Output the [X, Y] coordinate of the center of the cell containing the given text.  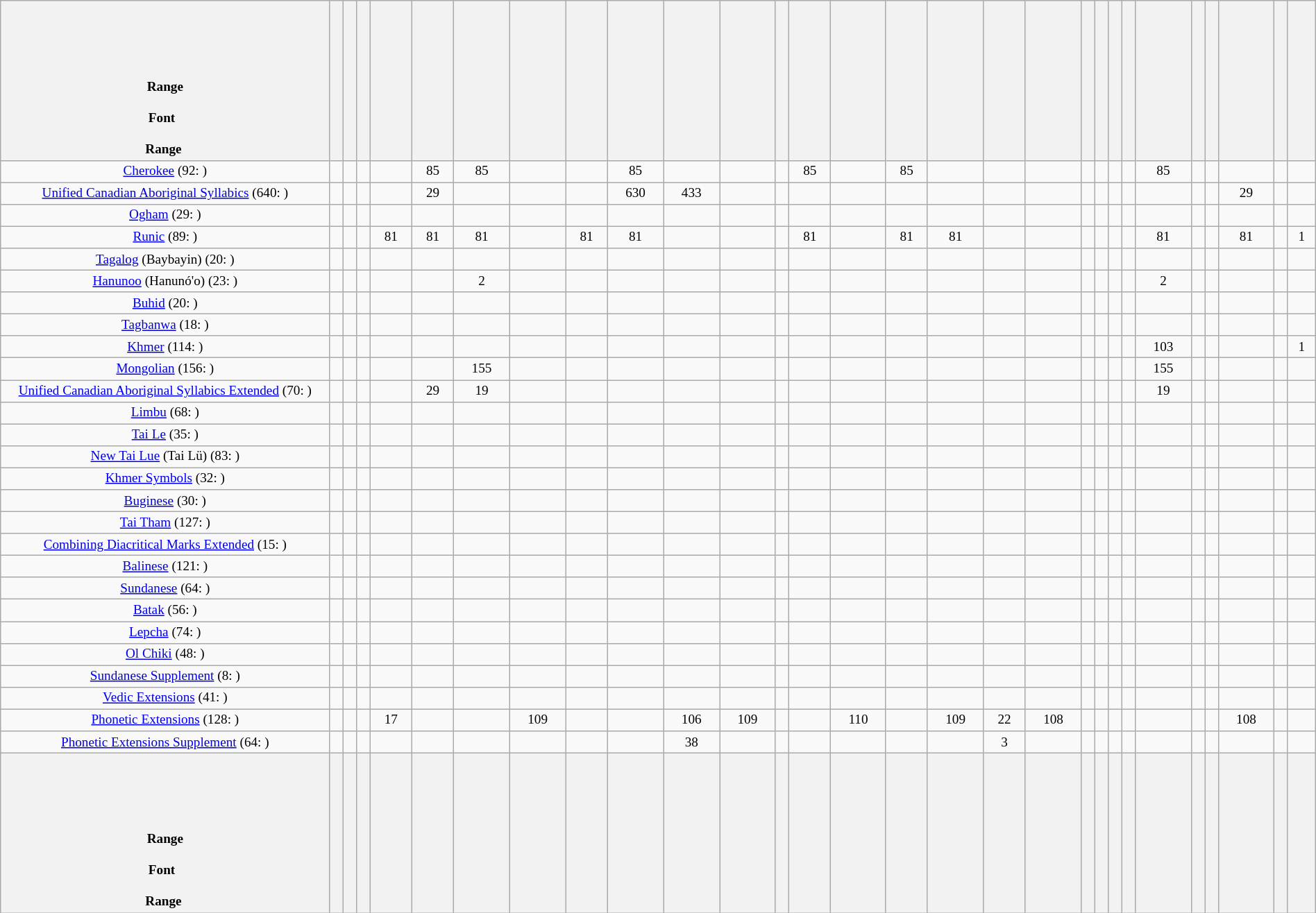
Lepcha (74: ) [165, 632]
630 [636, 194]
Phonetic Extensions (128: ) [165, 720]
103 [1163, 347]
Combining Diacritical Marks Extended (15: ) [165, 545]
Sundanese Supplement (8: ) [165, 676]
Khmer (114: ) [165, 347]
Batak (56: ) [165, 611]
433 [691, 194]
Limbu (68: ) [165, 413]
Unified Canadian Aboriginal Syllabics (640: ) [165, 194]
Buginese (30: ) [165, 501]
22 [1004, 720]
Cherokee (92: ) [165, 171]
Tagbanwa (18: ) [165, 325]
106 [691, 720]
Tagalog (Baybayin) (20: ) [165, 259]
Ol Chiki (48: ) [165, 654]
3 [1004, 742]
Hanunoo (Hanunó'o) (23: ) [165, 281]
Tai Tham (127: ) [165, 522]
Ogham (29: ) [165, 215]
Sundanese (64: ) [165, 588]
Tai Le (35: ) [165, 435]
Vedic Extensions (41: ) [165, 698]
Balinese (121: ) [165, 566]
Mongolian (156: ) [165, 369]
38 [691, 742]
New Tai Lue (Tai Lü) (83: ) [165, 456]
Phonetic Extensions Supplement (64: ) [165, 742]
Khmer Symbols (32: ) [165, 479]
110 [858, 720]
17 [391, 720]
Runic (89: ) [165, 237]
Unified Canadian Aboriginal Syllabics Extended (70: ) [165, 391]
Buhid (20: ) [165, 303]
